For the text-containing cell, return its midpoint in (x, y) coordinate format. 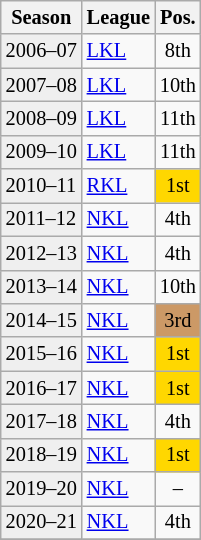
Season (42, 17)
2019–20 (42, 489)
2018–19 (42, 455)
2010–11 (42, 186)
3rd (178, 320)
2015–16 (42, 354)
2009–10 (42, 152)
2007–08 (42, 85)
RKL (118, 186)
Pos. (178, 17)
2008–09 (42, 118)
2017–18 (42, 421)
8th (178, 51)
2012–13 (42, 253)
2006–07 (42, 51)
2013–14 (42, 287)
League (118, 17)
2014–15 (42, 320)
2016–17 (42, 388)
– (178, 489)
2020–21 (42, 522)
2011–12 (42, 219)
